Identify which cell holds the provided text, then report its [X, Y] central coordinate. 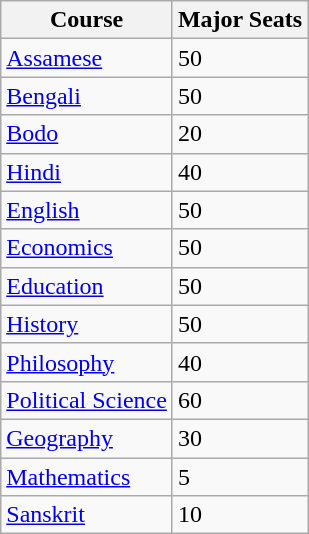
Hindi [87, 172]
10 [240, 515]
Education [87, 286]
Economics [87, 248]
Geography [87, 438]
Philosophy [87, 362]
60 [240, 400]
5 [240, 477]
Sanskrit [87, 515]
Bodo [87, 134]
Bengali [87, 96]
English [87, 210]
Assamese [87, 58]
30 [240, 438]
Mathematics [87, 477]
Major Seats [240, 20]
20 [240, 134]
Political Science [87, 400]
Course [87, 20]
History [87, 324]
